Scan for the cell matching the given text and deliver its [X, Y] coordinate at center. 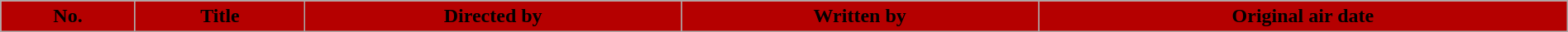
Directed by [493, 16]
Title [220, 16]
Original air date [1303, 16]
Written by [860, 16]
No. [68, 16]
